Return [X, Y] of the center of cell containing provided text 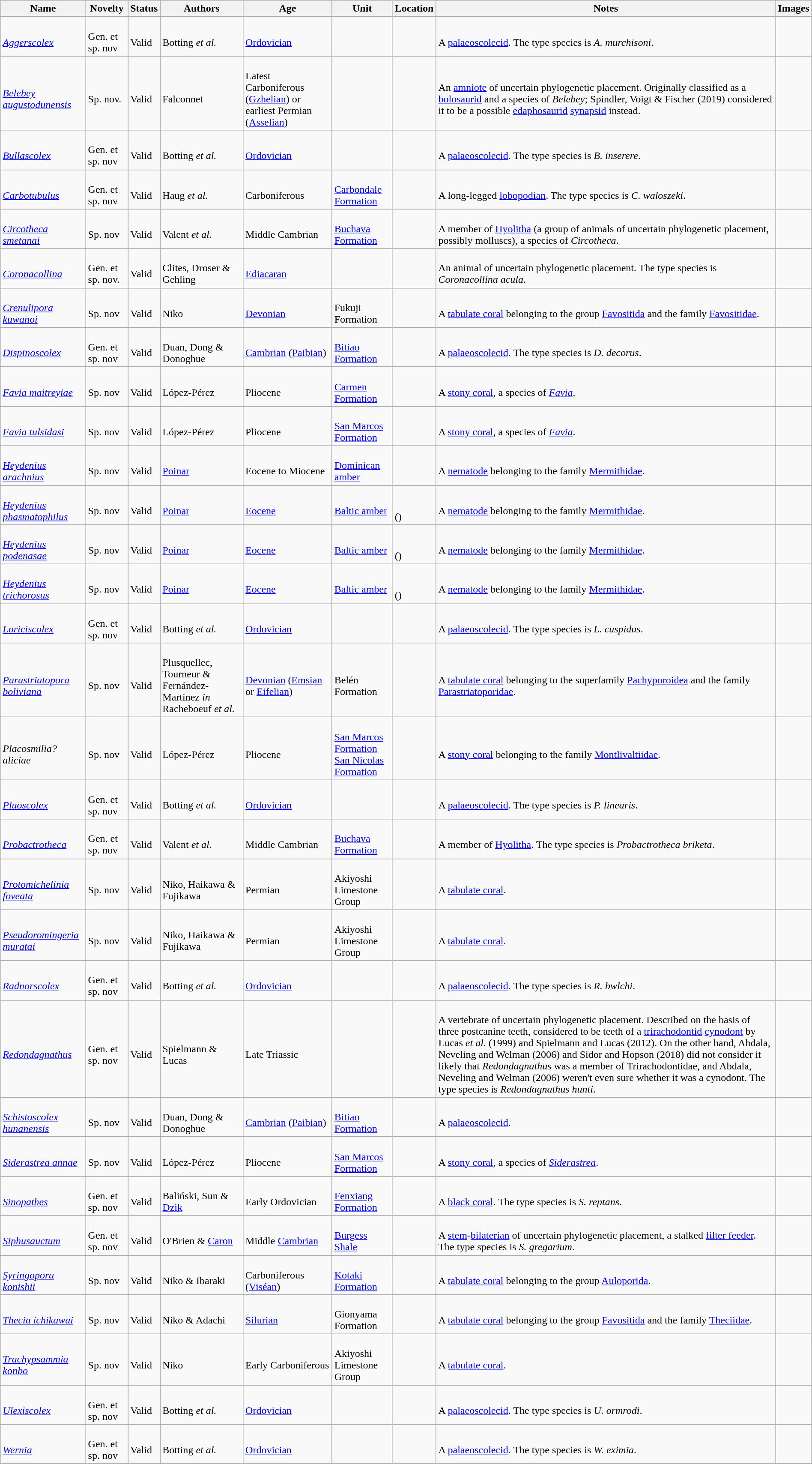
Redondagnathus [43, 1049]
San Marcos Formation San Nicolas Formation [362, 748]
Heydenius trichorosus [43, 584]
Gen. et sp. nov. [107, 268]
Heydenius podenasae [43, 545]
Favia tulsidasi [43, 426]
A black coral. The type species is S. reptans. [606, 1196]
Plusquellec, Tourneur & Fernández-Martínez in Racheboeuf et al. [202, 680]
Devonian [288, 308]
Burgess Shale [362, 1235]
Wernia [43, 1444]
Circotheca smetanai [43, 229]
O'Brien & Caron [202, 1235]
Belén Formation [362, 680]
A palaeoscolecid. The type species is P. linearis. [606, 799]
Authors [202, 9]
A palaeoscolecid. The type species is A. murchisoni. [606, 36]
Carboniferous [288, 189]
Gionyama Formation [362, 1314]
Crenulipora kuwanoi [43, 308]
A palaeoscolecid. The type species is R. bwlchi. [606, 980]
Images [794, 9]
Trachypsammia konbo [43, 1360]
A stony coral belonging to the family Montlivaltiidae. [606, 748]
Placosmilia? aliciae [43, 748]
Latest Carboniferous (Gzhelian) or earliest Permian (Asselian) [288, 93]
Probactrotheca [43, 839]
An animal of uncertain phylogenetic placement. The type species is Coronacollina acula. [606, 268]
Spielmann & Lucas [202, 1049]
Thecia ichikawai [43, 1314]
A palaeoscolecid. The type species is L. cuspidus. [606, 623]
Schistoscolex hunanensis [43, 1117]
Eocene to Miocene [288, 465]
Fukuji Formation [362, 308]
Pseudoromingeria muratai [43, 935]
A palaeoscolecid. [606, 1117]
A long-legged lobopodian. The type species is C. waloszeki. [606, 189]
Name [43, 9]
Ediacaran [288, 268]
Carbondale Formation [362, 189]
Devonian (Emsian or Eifelian) [288, 680]
Siphusauctum [43, 1235]
Radnorscolex [43, 980]
A member of Hyolitha. The type species is Probactrotheca briketa. [606, 839]
Parastriatopora boliviana [43, 680]
Sinopathes [43, 1196]
A stem-bilaterian of uncertain phylogenetic placement, a stalked filter feeder. The type species is S. gregarium. [606, 1235]
Clites, Droser & Gehling [202, 268]
Sp. nov. [107, 93]
Carmen Formation [362, 386]
Kotaki Formation [362, 1275]
A palaeoscolecid. The type species is B. inserere. [606, 150]
Ulexiscolex [43, 1405]
Favia maitreyiae [43, 386]
Notes [606, 9]
Heydenius phasmatophilus [43, 505]
Unit [362, 9]
Status [144, 9]
Coronacollina [43, 268]
Syringopora konishii [43, 1275]
Niko & Adachi [202, 1314]
A palaeoscolecid. The type species is D. decorus. [606, 347]
Dispinoscolex [43, 347]
Silurian [288, 1314]
A tabulate coral belonging to the group Auloporida. [606, 1275]
A tabulate coral belonging to the superfamily Pachyporoidea and the family Parastriatoporidae. [606, 680]
Niko & Ibaraki [202, 1275]
A tabulate coral belonging to the group Favositida and the family Theciidae. [606, 1314]
Dominican amber [362, 465]
Siderastrea annae [43, 1156]
Age [288, 9]
Location [414, 9]
A stony coral, a species of Siderastrea. [606, 1156]
Bullascolex [43, 150]
Haug et al. [202, 189]
A palaeoscolecid. The type species is U. ormrodi. [606, 1405]
Early Carboniferous [288, 1360]
Belebey augustodunensis [43, 93]
Carboniferous (Viséan) [288, 1275]
A tabulate coral belonging to the group Favositida and the family Favositidae. [606, 308]
Carbotubulus [43, 189]
Falconnet [202, 93]
A palaeoscolecid. The type species is W. eximia. [606, 1444]
Baliński, Sun & Dzik [202, 1196]
Early Ordovician [288, 1196]
Late Triassic [288, 1049]
Pluoscolex [43, 799]
Fenxiang Formation [362, 1196]
Protomichelinia foveata [43, 884]
A member of Hyolitha (a group of animals of uncertain phylogenetic placement, possibly molluscs), a species of Circotheca. [606, 229]
Heydenius arachnius [43, 465]
Aggerscolex [43, 36]
Novelty [107, 9]
Loriciscolex [43, 623]
